Detect which cell encompasses the target text, then output its (X, Y) center coordinate. 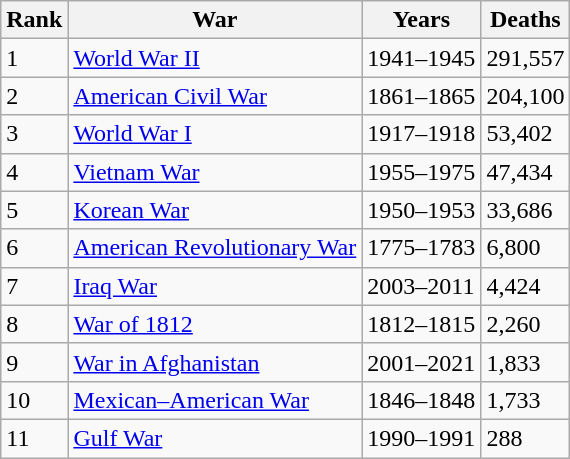
1917–1918 (422, 134)
War (215, 20)
11 (34, 438)
33,686 (526, 210)
Korean War (215, 210)
Vietnam War (215, 172)
World War II (215, 58)
4 (34, 172)
1941–1945 (422, 58)
American Revolutionary War (215, 248)
5 (34, 210)
7 (34, 286)
2,260 (526, 324)
1 (34, 58)
Deaths (526, 20)
War in Afghanistan (215, 362)
1955–1975 (422, 172)
1861–1865 (422, 96)
2003–2011 (422, 286)
47,434 (526, 172)
Gulf War (215, 438)
288 (526, 438)
Mexican–American War (215, 400)
9 (34, 362)
1846–1848 (422, 400)
53,402 (526, 134)
6 (34, 248)
1950–1953 (422, 210)
4,424 (526, 286)
1990–1991 (422, 438)
2 (34, 96)
10 (34, 400)
Rank (34, 20)
1775–1783 (422, 248)
Iraq War (215, 286)
1,733 (526, 400)
Years (422, 20)
3 (34, 134)
204,100 (526, 96)
World War I (215, 134)
American Civil War (215, 96)
2001–2021 (422, 362)
1,833 (526, 362)
War of 1812 (215, 324)
291,557 (526, 58)
8 (34, 324)
6,800 (526, 248)
1812–1815 (422, 324)
